Determine the (x, y) coordinate at the center of the cell enclosing the given text.  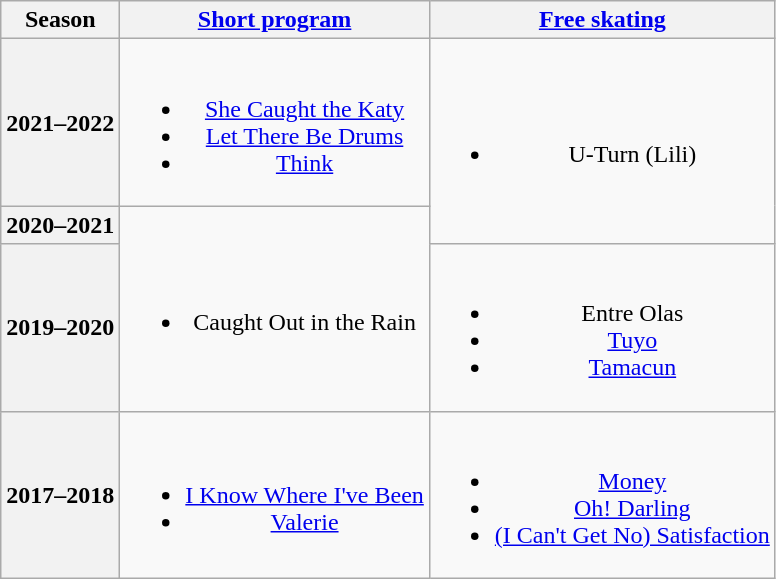
Season (60, 20)
Short program (275, 20)
Money Oh! Darling (I Can't Get No) Satisfaction (602, 494)
Caught Out in the Rain (275, 308)
2019–2020 (60, 328)
2021–2022 (60, 122)
She Caught the Katy Let There Be Drums Think (275, 122)
I Know Where I've Been Valerie (275, 494)
2020–2021 (60, 225)
U-Turn (Lili) (602, 142)
Free skating (602, 20)
Entre OlasTuyoTamacun (602, 328)
2017–2018 (60, 494)
